Scan for the cell matching the given text and deliver its [X, Y] coordinate at center. 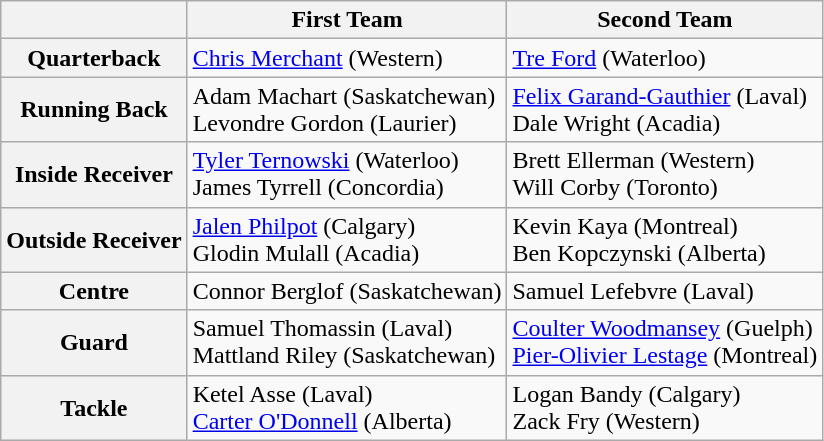
Samuel Lefebvre (Laval) [665, 291]
Centre [94, 291]
Felix Garand-Gauthier (Laval)Dale Wright (Acadia) [665, 110]
Running Back [94, 110]
Brett Ellerman (Western)Will Corby (Toronto) [665, 174]
Connor Berglof (Saskatchewan) [347, 291]
Kevin Kaya (Montreal)Ben Kopczynski (Alberta) [665, 240]
First Team [347, 20]
Adam Machart (Saskatchewan)Levondre Gordon (Laurier) [347, 110]
Outside Receiver [94, 240]
Guard [94, 342]
Tre Ford (Waterloo) [665, 58]
Chris Merchant (Western) [347, 58]
Samuel Thomassin (Laval)Mattland Riley (Saskatchewan) [347, 342]
Logan Bandy (Calgary)Zack Fry (Western) [665, 408]
Jalen Philpot (Calgary)Glodin Mulall (Acadia) [347, 240]
Coulter Woodmansey (Guelph)Pier-Olivier Lestage (Montreal) [665, 342]
Ketel Asse (Laval)Carter O'Donnell (Alberta) [347, 408]
Second Team [665, 20]
Quarterback [94, 58]
Tackle [94, 408]
Inside Receiver [94, 174]
Tyler Ternowski (Waterloo)James Tyrrell (Concordia) [347, 174]
